Return (x, y) of the center of cell containing provided text 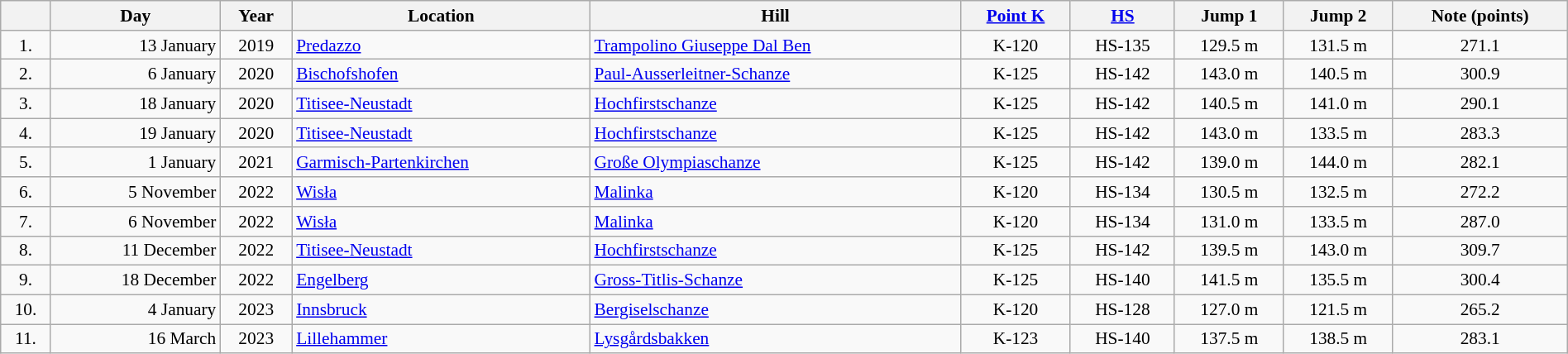
16 March (136, 339)
265.2 (1480, 309)
Year (256, 16)
19 January (136, 133)
130.5 m (1229, 192)
Paul-Ausserleitner-Schanze (776, 74)
131.0 m (1229, 222)
Bergiselschanze (776, 309)
Trampolino Giuseppe Dal Ben (776, 45)
283.3 (1480, 133)
Gross-Titlis-Schanze (776, 280)
9. (26, 280)
135.5 m (1338, 280)
6 November (136, 222)
Lysgårdsbakken (776, 339)
1. (26, 45)
Engelberg (441, 280)
300.4 (1480, 280)
Innsbruck (441, 309)
Day (136, 16)
Predazzo (441, 45)
6. (26, 192)
11 December (136, 251)
282.1 (1480, 163)
Hill (776, 16)
Note (points) (1480, 16)
141.5 m (1229, 280)
Point K (1016, 16)
271.1 (1480, 45)
7. (26, 222)
HS-128 (1122, 309)
131.5 m (1338, 45)
K-123 (1016, 339)
5. (26, 163)
6 January (136, 74)
2019 (256, 45)
1 January (136, 163)
137.5 m (1229, 339)
129.5 m (1229, 45)
HS (1122, 16)
11. (26, 339)
144.0 m (1338, 163)
5 November (136, 192)
HS-135 (1122, 45)
Bischofshofen (441, 74)
272.2 (1480, 192)
Große Olympiaschanze (776, 163)
121.5 m (1338, 309)
127.0 m (1229, 309)
4. (26, 133)
18 January (136, 104)
13 January (136, 45)
2. (26, 74)
10. (26, 309)
8. (26, 251)
141.0 m (1338, 104)
18 December (136, 280)
4 January (136, 309)
Jump 1 (1229, 16)
3. (26, 104)
132.5 m (1338, 192)
287.0 (1480, 222)
Garmisch-Partenkirchen (441, 163)
Location (441, 16)
139.0 m (1229, 163)
283.1 (1480, 339)
138.5 m (1338, 339)
309.7 (1480, 251)
Lillehammer (441, 339)
290.1 (1480, 104)
2021 (256, 163)
139.5 m (1229, 251)
Jump 2 (1338, 16)
300.9 (1480, 74)
